Identify which cell holds the provided text, then report its (X, Y) central coordinate. 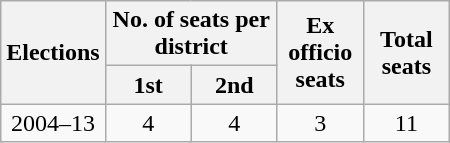
11 (406, 123)
2004–13 (53, 123)
1st (148, 85)
Elections (53, 52)
Ex officio seats (320, 52)
3 (320, 123)
2nd (234, 85)
No. of seats per district (191, 34)
Total seats (406, 52)
